Capture the cell that displays the provided text and extract its [x, y] central coordinate. 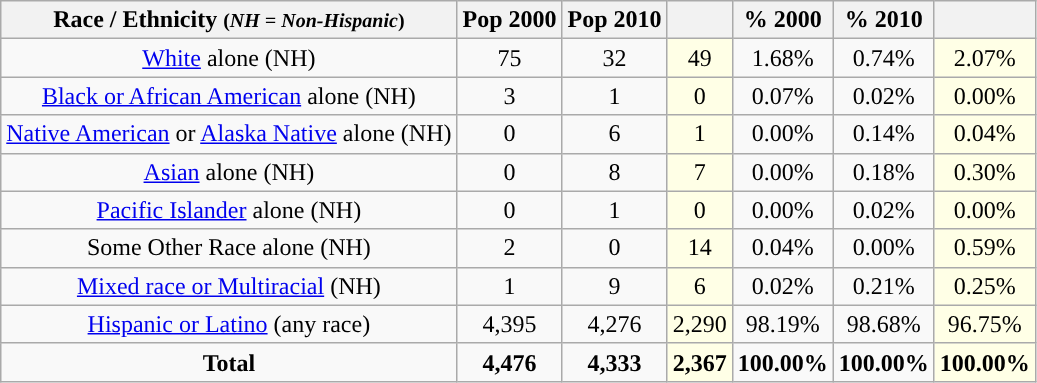
0.07% [782, 96]
75 [510, 58]
2,290 [700, 324]
98.68% [884, 324]
96.75% [984, 324]
White alone (NH) [229, 58]
0.18% [884, 172]
0.21% [884, 286]
0.25% [984, 286]
98.19% [782, 324]
0.74% [884, 58]
Native American or Alaska Native alone (NH) [229, 134]
Mixed race or Multiracial (NH) [229, 286]
4,333 [614, 362]
0.30% [984, 172]
9 [614, 286]
4,276 [614, 324]
Pop 2000 [510, 20]
Some Other Race alone (NH) [229, 248]
Pacific Islander alone (NH) [229, 210]
8 [614, 172]
2.07% [984, 58]
% 2010 [884, 20]
Asian alone (NH) [229, 172]
32 [614, 58]
14 [700, 248]
2,367 [700, 362]
7 [700, 172]
Race / Ethnicity (NH = Non-Hispanic) [229, 20]
0.59% [984, 248]
Hispanic or Latino (any race) [229, 324]
% 2000 [782, 20]
2 [510, 248]
49 [700, 58]
1.68% [782, 58]
4,476 [510, 362]
Pop 2010 [614, 20]
3 [510, 96]
0.14% [884, 134]
Total [229, 362]
Black or African American alone (NH) [229, 96]
4,395 [510, 324]
